Find where the given text appears and provide that cell's center as [X, Y] coordinate. 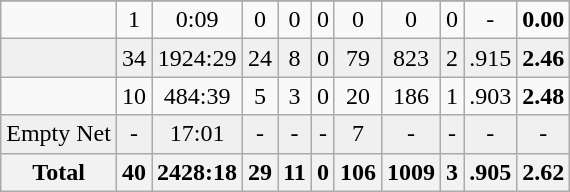
5 [260, 96]
2428:18 [198, 172]
29 [260, 172]
823 [412, 58]
.905 [490, 172]
10 [134, 96]
0:09 [198, 20]
2.62 [544, 172]
2 [452, 58]
17:01 [198, 134]
79 [358, 58]
8 [295, 58]
7 [358, 134]
186 [412, 96]
24 [260, 58]
11 [295, 172]
0.00 [544, 20]
1924:29 [198, 58]
20 [358, 96]
.915 [490, 58]
1009 [412, 172]
484:39 [198, 96]
106 [358, 172]
2.48 [544, 96]
Total [59, 172]
2.46 [544, 58]
40 [134, 172]
34 [134, 58]
Empty Net [59, 134]
.903 [490, 96]
